Determine the [X, Y] coordinate at the center of the cell enclosing the given text.  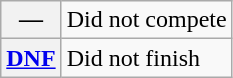
Did not finish [146, 58]
Did not compete [146, 20]
DNF [31, 58]
— [31, 20]
